Determine the (X, Y) coordinate at the center of the cell enclosing the given text.  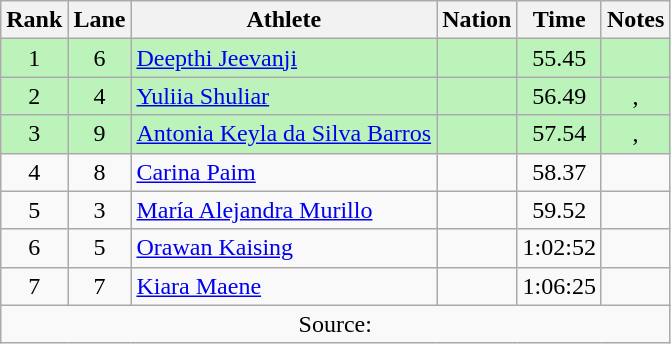
58.37 (559, 172)
57.54 (559, 134)
9 (100, 134)
56.49 (559, 96)
Orawan Kaising (284, 248)
Yuliia Shuliar (284, 96)
Time (559, 20)
Deepthi Jeevanji (284, 58)
Kiara Maene (284, 286)
Source: (336, 324)
María Alejandra Murillo (284, 210)
Lane (100, 20)
Athlete (284, 20)
2 (34, 96)
59.52 (559, 210)
Rank (34, 20)
Notes (635, 20)
1 (34, 58)
8 (100, 172)
1:06:25 (559, 286)
Nation (477, 20)
1:02:52 (559, 248)
Carina Paim (284, 172)
Antonia Keyla da Silva Barros (284, 134)
55.45 (559, 58)
